Locate the cell with the specified text and output its (x, y) center coordinate. 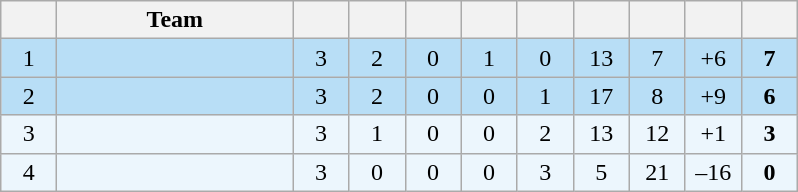
+6 (713, 58)
+1 (713, 134)
Team (175, 20)
17 (601, 96)
6 (769, 96)
+9 (713, 96)
21 (657, 172)
–16 (713, 172)
12 (657, 134)
5 (601, 172)
4 (29, 172)
8 (657, 96)
